Detect which cell encompasses the target text, then output its (x, y) center coordinate. 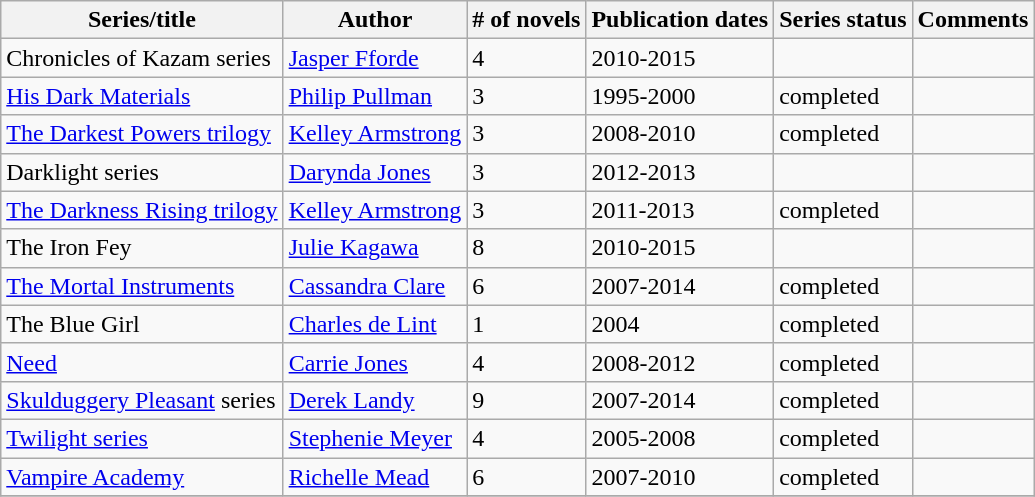
Author (375, 20)
2008-2012 (680, 362)
The Darkness Rising trilogy (142, 210)
Comments (973, 20)
Need (142, 362)
2011-2013 (680, 210)
Series status (843, 20)
Charles de Lint (375, 324)
2012-2013 (680, 172)
Darklight series (142, 172)
2005-2008 (680, 438)
The Mortal Instruments (142, 286)
9 (526, 400)
Chronicles of Kazam series (142, 58)
1995-2000 (680, 96)
# of novels (526, 20)
Carrie Jones (375, 362)
Jasper Fforde (375, 58)
2004 (680, 324)
The Darkest Powers trilogy (142, 134)
Stephenie Meyer (375, 438)
1 (526, 324)
2008-2010 (680, 134)
Series/title (142, 20)
2007-2010 (680, 477)
8 (526, 248)
Derek Landy (375, 400)
The Iron Fey (142, 248)
Philip Pullman (375, 96)
Cassandra Clare (375, 286)
The Blue Girl (142, 324)
Vampire Academy (142, 477)
Twilight series (142, 438)
His Dark Materials (142, 96)
Julie Kagawa (375, 248)
Publication dates (680, 20)
Skulduggery Pleasant series (142, 400)
Darynda Jones (375, 172)
Richelle Mead (375, 477)
